Pinpoint the cell where the given text exists, returning its [X, Y] midpoint coordinate. 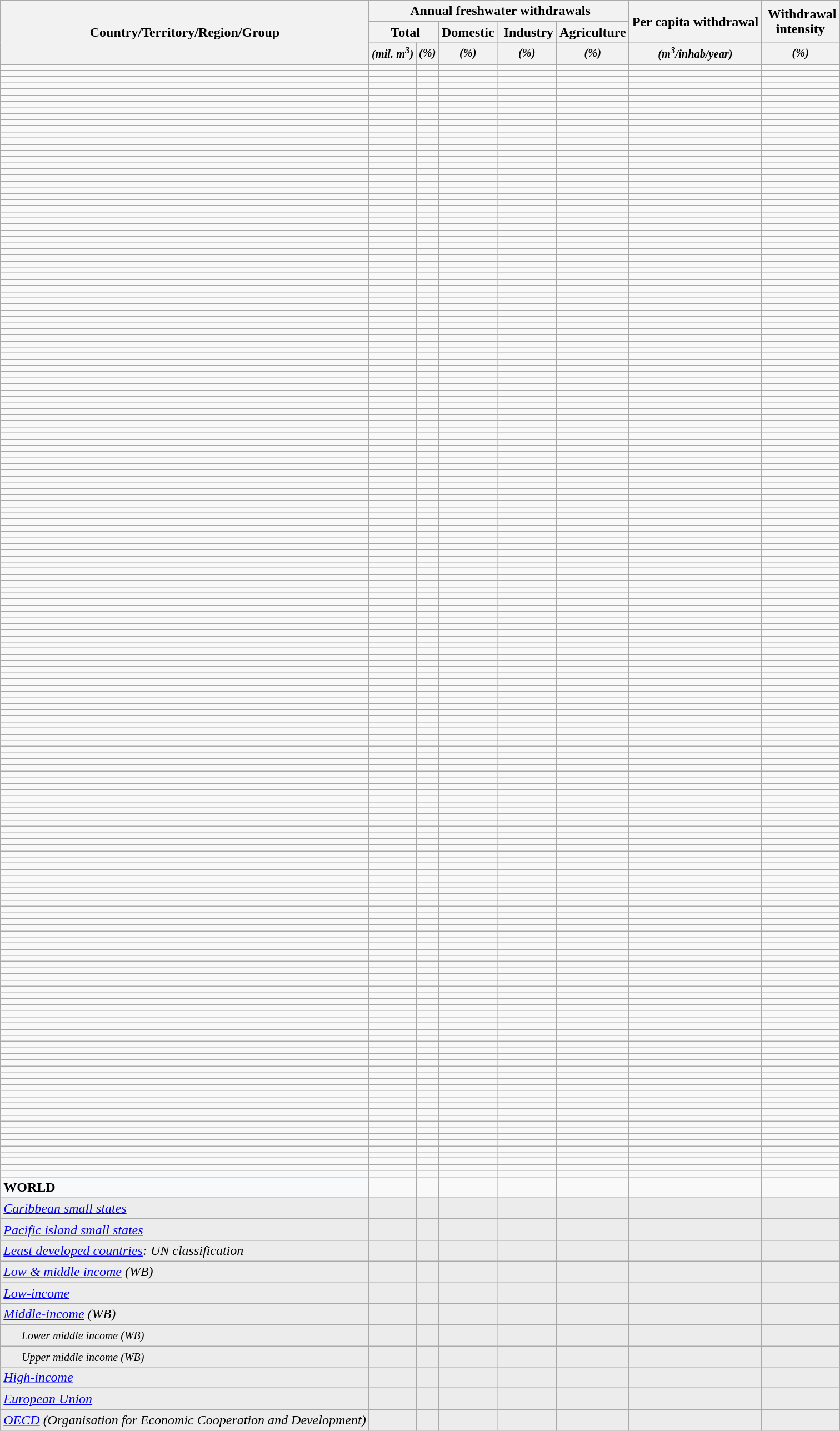
Per capita withdrawal [696, 22]
(mil. m3) [392, 53]
Domestic [468, 32]
Lower middle income (WB) [184, 1335]
Least developed countries: UN classification [184, 1250]
Agriculture [593, 32]
Low-income [184, 1293]
Country/Territory/Region/Group [184, 32]
Caribbean small states [184, 1208]
Total [403, 32]
OECD (Organisation for Economic Cooperation and Development) [184, 1420]
Upper middle income (WB) [184, 1357]
(m3/inhab/year) [696, 53]
Industry [527, 32]
Withdrawalintensity [801, 22]
Low & middle income (WB) [184, 1272]
European Union [184, 1399]
Pacific island small states [184, 1229]
Middle-income (WB) [184, 1314]
Annual freshwater withdrawals [499, 11]
WORLD [184, 1187]
High-income [184, 1378]
